Identify which cell holds the provided text, then report its [x, y] central coordinate. 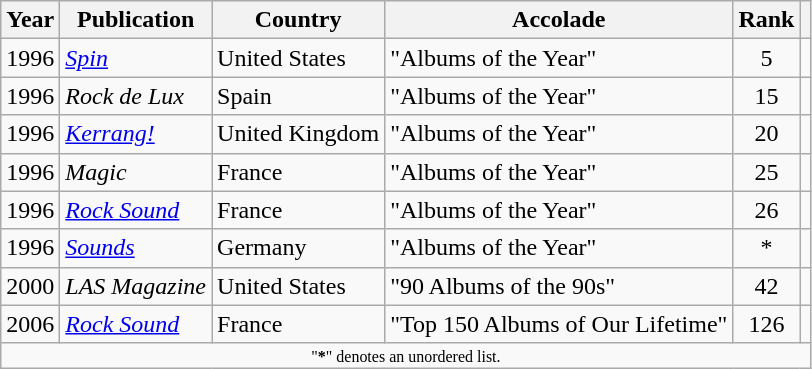
Accolade [559, 20]
"Top 150 Albums of Our Lifetime" [559, 324]
42 [766, 286]
2006 [30, 324]
LAS Magazine [136, 286]
United Kingdom [298, 134]
25 [766, 172]
Rank [766, 20]
Country [298, 20]
Spain [298, 96]
* [766, 248]
"*" denotes an unordered list. [406, 355]
5 [766, 58]
Sounds [136, 248]
15 [766, 96]
"90 Albums of the 90s" [559, 286]
Publication [136, 20]
Kerrang! [136, 134]
20 [766, 134]
Spin [136, 58]
Magic [136, 172]
Year [30, 20]
26 [766, 210]
126 [766, 324]
2000 [30, 286]
Germany [298, 248]
Rock de Lux [136, 96]
